Find where the given text appears and provide that cell's center as (x, y) coordinate. 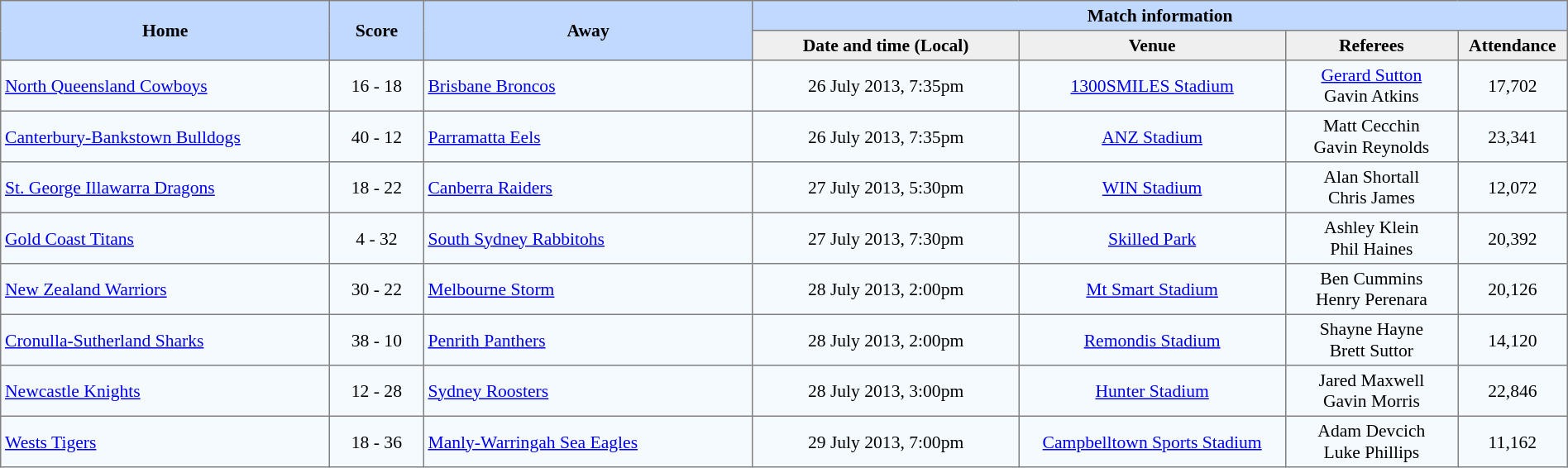
Match information (1159, 16)
20,392 (1513, 238)
1300SMILES Stadium (1152, 86)
Manly-Warringah Sea Eagles (588, 442)
Ashley KleinPhil Haines (1371, 238)
New Zealand Warriors (165, 289)
11,162 (1513, 442)
20,126 (1513, 289)
38 - 10 (377, 340)
Alan ShortallChris James (1371, 188)
29 July 2013, 7:00pm (886, 442)
Sydney Roosters (588, 391)
Canterbury-Bankstown Bulldogs (165, 136)
16 - 18 (377, 86)
30 - 22 (377, 289)
23,341 (1513, 136)
Attendance (1513, 45)
Brisbane Broncos (588, 86)
Date and time (Local) (886, 45)
Jared MaxwellGavin Morris (1371, 391)
27 July 2013, 7:30pm (886, 238)
27 July 2013, 5:30pm (886, 188)
Away (588, 31)
12 - 28 (377, 391)
Adam DevcichLuke Phillips (1371, 442)
Wests Tigers (165, 442)
14,120 (1513, 340)
28 July 2013, 3:00pm (886, 391)
Parramatta Eels (588, 136)
12,072 (1513, 188)
Melbourne Storm (588, 289)
Score (377, 31)
Canberra Raiders (588, 188)
Skilled Park (1152, 238)
Shayne HayneBrett Suttor (1371, 340)
18 - 22 (377, 188)
South Sydney Rabbitohs (588, 238)
ANZ Stadium (1152, 136)
Matt CecchinGavin Reynolds (1371, 136)
Remondis Stadium (1152, 340)
Referees (1371, 45)
WIN Stadium (1152, 188)
St. George Illawarra Dragons (165, 188)
Ben CumminsHenry Perenara (1371, 289)
Hunter Stadium (1152, 391)
17,702 (1513, 86)
Mt Smart Stadium (1152, 289)
18 - 36 (377, 442)
Gerard SuttonGavin Atkins (1371, 86)
Penrith Panthers (588, 340)
Home (165, 31)
Cronulla-Sutherland Sharks (165, 340)
40 - 12 (377, 136)
Campbelltown Sports Stadium (1152, 442)
22,846 (1513, 391)
North Queensland Cowboys (165, 86)
Newcastle Knights (165, 391)
Venue (1152, 45)
Gold Coast Titans (165, 238)
4 - 32 (377, 238)
